Determine the (X, Y) coordinate at the center of the cell enclosing the given text.  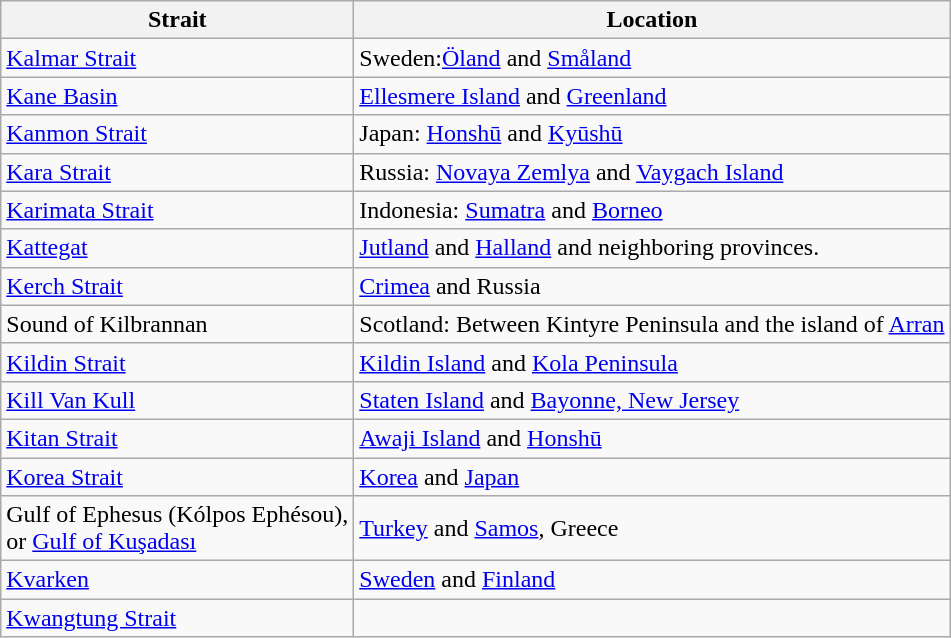
Awaji Island and Honshū (652, 438)
Japan: Honshū and Kyūshū (652, 134)
Sound of Kilbrannan (178, 324)
Kvarken (178, 580)
Kildin Strait (178, 362)
Kwangtung Strait (178, 618)
Jutland and Halland and neighboring provinces. (652, 248)
Russia: Novaya Zemlya and Vaygach Island (652, 172)
Kildin Island and Kola Peninsula (652, 362)
Kanmon Strait (178, 134)
Gulf of Ephesus (Kólpos Ephésou),or Gulf of Kuşadası (178, 528)
Kitan Strait (178, 438)
Indonesia: Sumatra and Borneo (652, 210)
Karimata Strait (178, 210)
Korea Strait (178, 477)
Kerch Strait (178, 286)
Crimea and Russia (652, 286)
Turkey and Samos, Greece (652, 528)
Ellesmere Island and Greenland (652, 96)
Staten Island and Bayonne, New Jersey (652, 400)
Sweden and Finland (652, 580)
Sweden:Öland and Småland (652, 58)
Strait (178, 20)
Kalmar Strait (178, 58)
Kattegat (178, 248)
Kill Van Kull (178, 400)
Kara Strait (178, 172)
Scotland: Between Kintyre Peninsula and the island of Arran (652, 324)
Location (652, 20)
Korea and Japan (652, 477)
Kane Basin (178, 96)
